Locate the cell with the specified text and output its [X, Y] center coordinate. 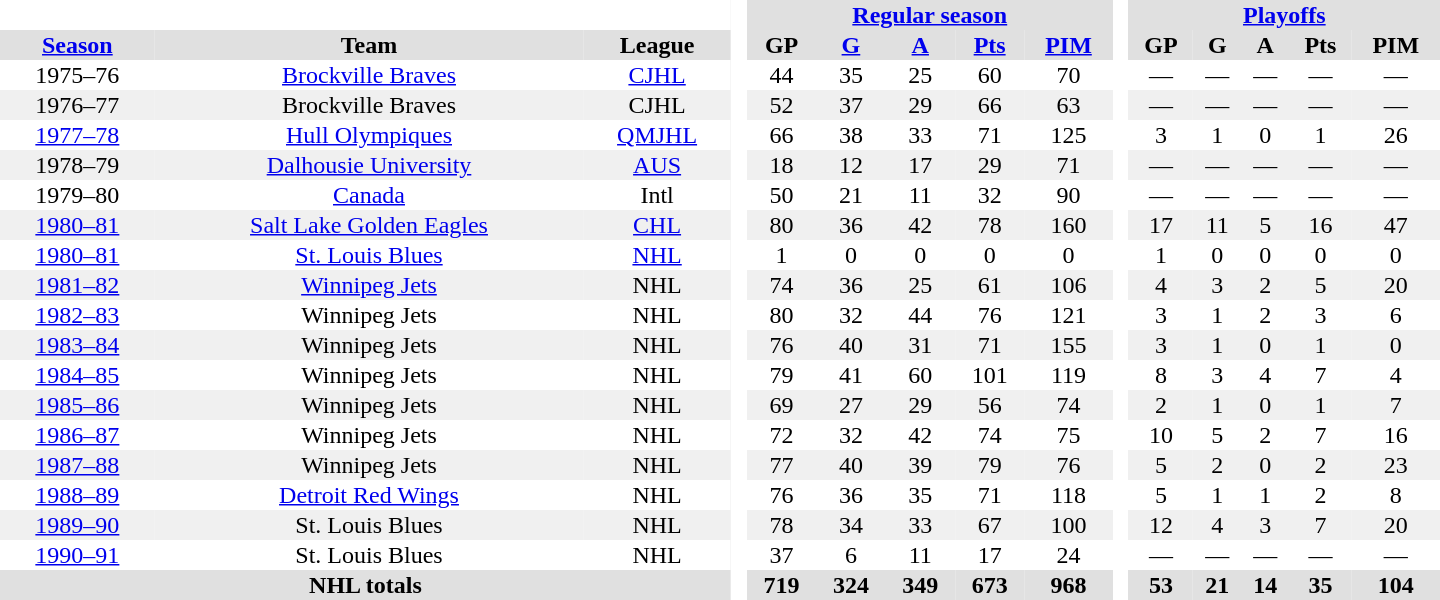
QMJHL [657, 135]
38 [850, 135]
1989–90 [78, 525]
61 [990, 285]
119 [1068, 375]
Dalhousie University [370, 165]
118 [1068, 495]
24 [1068, 555]
673 [990, 585]
52 [782, 105]
106 [1068, 285]
101 [990, 375]
Intl [657, 195]
104 [1396, 585]
NHL totals [366, 585]
56 [990, 405]
Canada [370, 195]
CHL [657, 225]
75 [1068, 435]
Salt Lake Golden Eagles [370, 225]
70 [1068, 75]
10 [1162, 435]
41 [850, 375]
31 [920, 345]
69 [782, 405]
125 [1068, 135]
Team [370, 45]
39 [920, 465]
100 [1068, 525]
90 [1068, 195]
1987–88 [78, 465]
1985–86 [78, 405]
1982–83 [78, 315]
18 [782, 165]
1990–91 [78, 555]
968 [1068, 585]
324 [850, 585]
1975–76 [78, 75]
121 [1068, 315]
1976–77 [78, 105]
League [657, 45]
77 [782, 465]
Detroit Red Wings [370, 495]
1984–85 [78, 375]
349 [920, 585]
63 [1068, 105]
1981–82 [78, 285]
Playoffs [1284, 15]
34 [850, 525]
23 [1396, 465]
47 [1396, 225]
1979–80 [78, 195]
160 [1068, 225]
27 [850, 405]
719 [782, 585]
1978–79 [78, 165]
1986–87 [78, 435]
14 [1265, 585]
53 [1162, 585]
50 [782, 195]
1983–84 [78, 345]
155 [1068, 345]
26 [1396, 135]
Hull Olympiques [370, 135]
Regular season [930, 15]
1988–89 [78, 495]
72 [782, 435]
AUS [657, 165]
1977–78 [78, 135]
Season [78, 45]
67 [990, 525]
